Find where the given text appears and provide that cell's center as (X, Y) coordinate. 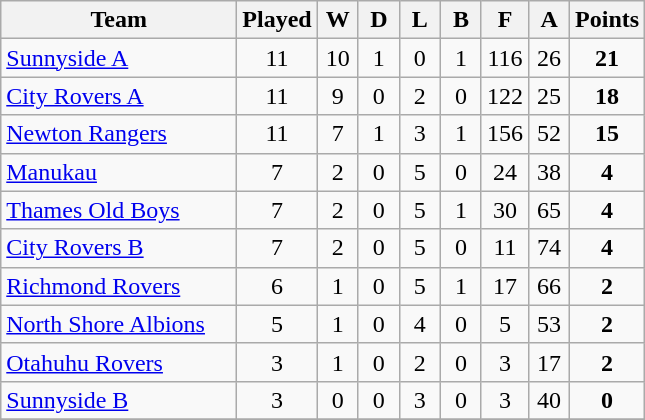
30 (504, 210)
25 (550, 96)
Richmond Rovers (119, 286)
B (460, 20)
65 (550, 210)
53 (550, 324)
66 (550, 286)
26 (550, 58)
Played (277, 20)
9 (338, 96)
Manukau (119, 172)
Newton Rangers (119, 134)
74 (550, 248)
North Shore Albions (119, 324)
24 (504, 172)
Points (608, 20)
W (338, 20)
15 (608, 134)
52 (550, 134)
D (378, 20)
38 (550, 172)
Thames Old Boys (119, 210)
F (504, 20)
Sunnyside A (119, 58)
City Rovers A (119, 96)
21 (608, 58)
18 (608, 96)
156 (504, 134)
122 (504, 96)
Team (119, 20)
L (420, 20)
116 (504, 58)
City Rovers B (119, 248)
Otahuhu Rovers (119, 362)
Sunnyside B (119, 400)
40 (550, 400)
A (550, 20)
10 (338, 58)
6 (277, 286)
